Determine the [X, Y] coordinate at the center of the cell enclosing the given text.  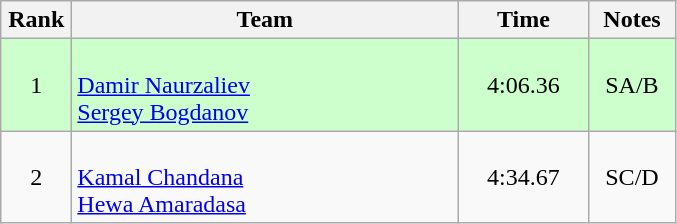
Rank [36, 20]
4:06.36 [524, 85]
Notes [632, 20]
SA/B [632, 85]
SC/D [632, 177]
Damir NaurzalievSergey Bogdanov [265, 85]
2 [36, 177]
1 [36, 85]
Kamal ChandanaHewa Amaradasa [265, 177]
Time [524, 20]
Team [265, 20]
4:34.67 [524, 177]
